From the cell containing the given text, extract its center point as (x, y) coordinate. 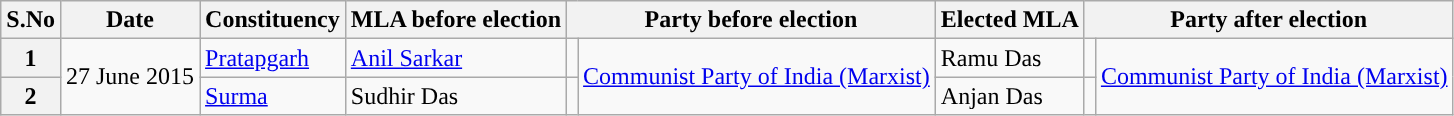
1 (31, 58)
Date (130, 20)
2 (31, 96)
Surma (273, 96)
Party before election (752, 20)
MLA before election (456, 20)
Sudhir Das (456, 96)
Pratapgarh (273, 58)
Ramu Das (1010, 58)
Party after election (1268, 20)
Anjan Das (1010, 96)
Anil Sarkar (456, 58)
27 June 2015 (130, 77)
Constituency (273, 20)
Elected MLA (1010, 20)
S.No (31, 20)
